Extract the (x, y) coordinate from the center of the cell holding the provided text.  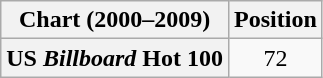
72 (276, 58)
US Billboard Hot 100 (115, 58)
Chart (2000–2009) (115, 20)
Position (276, 20)
